Scan for the cell matching the given text and deliver its (X, Y) coordinate at center. 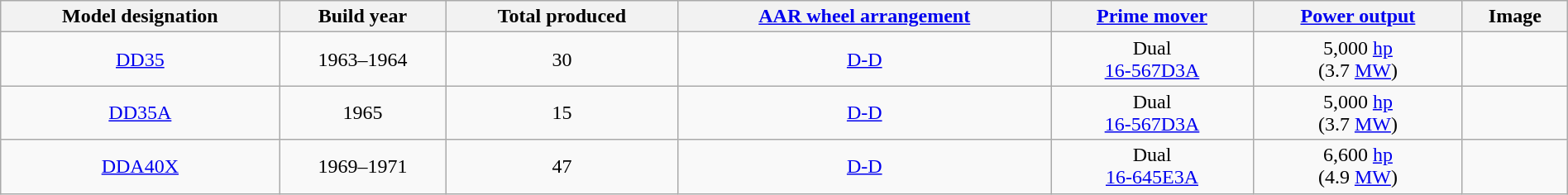
Total produced (562, 17)
15 (562, 112)
Build year (362, 17)
AAR wheel arrangement (865, 17)
DD35 (141, 59)
DDA40X (141, 167)
Prime mover (1153, 17)
1965 (362, 112)
1969–1971 (362, 167)
Model designation (141, 17)
1963–1964 (362, 59)
Power output (1358, 17)
47 (562, 167)
Dual16-645E3A (1153, 167)
DD35A (141, 112)
Image (1515, 17)
30 (562, 59)
6,600 hp(4.9 MW) (1358, 167)
